Extract the [X, Y] coordinate from the center of the cell holding the provided text.  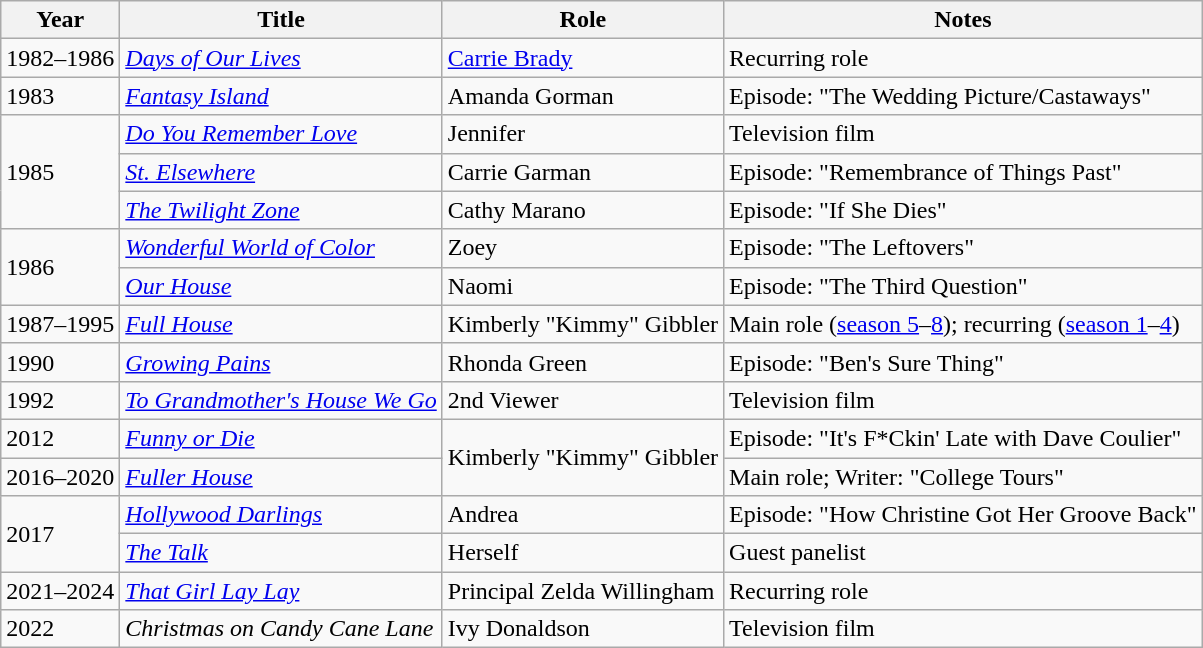
Wonderful World of Color [281, 248]
Episode: "The Wedding Picture/Castaways" [964, 96]
Funny or Die [281, 438]
Main role; Writer: "College Tours" [964, 477]
Episode: "The Leftovers" [964, 248]
Carrie Brady [582, 58]
Episode: "The Third Question" [964, 286]
Amanda Gorman [582, 96]
Do You Remember Love [281, 134]
Title [281, 20]
2021–2024 [60, 591]
Episode: "Ben's Sure Thing" [964, 362]
Episode: "If She Dies" [964, 210]
Jennifer [582, 134]
The Twilight Zone [281, 210]
Year [60, 20]
2022 [60, 629]
The Talk [281, 553]
Principal Zelda Willingham [582, 591]
To Grandmother's House We Go [281, 400]
Full House [281, 324]
1990 [60, 362]
1992 [60, 400]
Andrea [582, 515]
Days of Our Lives [281, 58]
Growing Pains [281, 362]
2017 [60, 534]
Cathy Marano [582, 210]
2016–2020 [60, 477]
1985 [60, 172]
Zoey [582, 248]
Episode: "How Christine Got Her Groove Back" [964, 515]
Herself [582, 553]
Ivy Donaldson [582, 629]
Rhonda Green [582, 362]
Christmas on Candy Cane Lane [281, 629]
Fantasy Island [281, 96]
1982–1986 [60, 58]
Fuller House [281, 477]
1987–1995 [60, 324]
Episode: "Remembrance of Things Past" [964, 172]
That Girl Lay Lay [281, 591]
Hollywood Darlings [281, 515]
Notes [964, 20]
Guest panelist [964, 553]
Carrie Garman [582, 172]
Our House [281, 286]
Episode: "It's F*Ckin' Late with Dave Coulier" [964, 438]
1983 [60, 96]
Naomi [582, 286]
St. Elsewhere [281, 172]
Role [582, 20]
2012 [60, 438]
Main role (season 5–8); recurring (season 1–4) [964, 324]
1986 [60, 267]
2nd Viewer [582, 400]
